Pinpoint the cell where the given text exists, returning its (X, Y) midpoint coordinate. 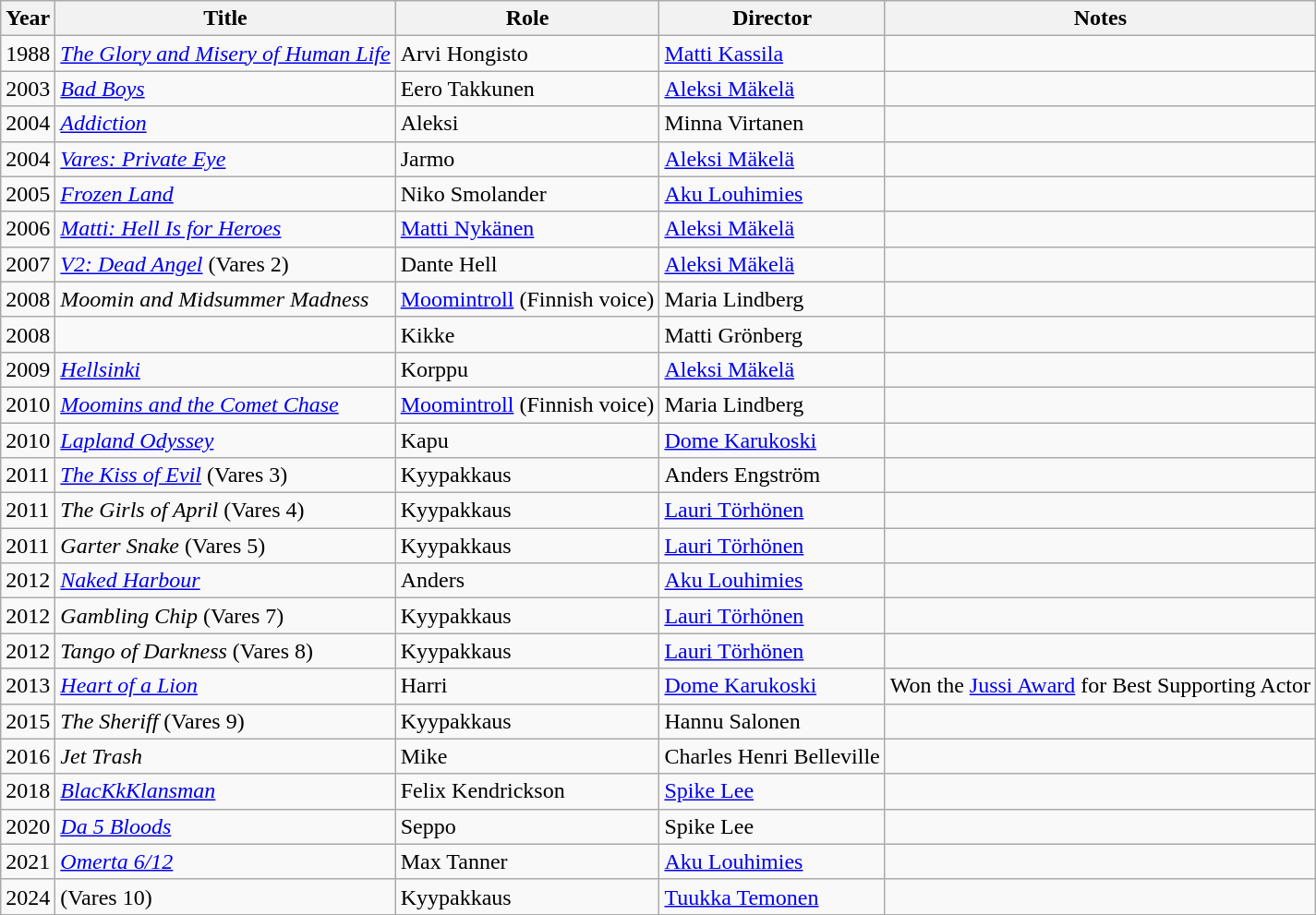
BlacKkKlansman (225, 791)
Tango of Darkness (Vares 8) (225, 651)
Charles Henri Belleville (772, 756)
Matti Grönberg (772, 334)
Frozen Land (225, 194)
Anders Engström (772, 476)
Da 5 Bloods (225, 826)
Gambling Chip (Vares 7) (225, 616)
Heart of a Lion (225, 686)
Jarmo (527, 159)
Matti: Hell Is for Heroes (225, 229)
Max Tanner (527, 861)
Aleksi (527, 124)
Korppu (527, 369)
Minna Virtanen (772, 124)
Felix Kendrickson (527, 791)
(Vares 10) (225, 897)
Arvi Hongisto (527, 54)
Notes (1100, 18)
Kapu (527, 440)
Hannu Salonen (772, 721)
The Girls of April (Vares 4) (225, 511)
Moomins and the Comet Chase (225, 404)
Role (527, 18)
Vares: Private Eye (225, 159)
2021 (28, 861)
Hellsinki (225, 369)
Jet Trash (225, 756)
Eero Takkunen (527, 89)
Year (28, 18)
2018 (28, 791)
Harri (527, 686)
The Glory and Misery of Human Life (225, 54)
The Sheriff (Vares 9) (225, 721)
2006 (28, 229)
Omerta 6/12 (225, 861)
2020 (28, 826)
Tuukka Temonen (772, 897)
Anders (527, 581)
2005 (28, 194)
Title (225, 18)
Director (772, 18)
Niko Smolander (527, 194)
Addiction (225, 124)
2016 (28, 756)
Won the Jussi Award for Best Supporting Actor (1100, 686)
Bad Boys (225, 89)
Matti Kassila (772, 54)
Kikke (527, 334)
2003 (28, 89)
2013 (28, 686)
Matti Nykänen (527, 229)
Dante Hell (527, 264)
2015 (28, 721)
2007 (28, 264)
2024 (28, 897)
Moomin and Midsummer Madness (225, 299)
The Kiss of Evil (Vares 3) (225, 476)
Mike (527, 756)
1988 (28, 54)
2009 (28, 369)
Garter Snake (Vares 5) (225, 546)
Lapland Odyssey (225, 440)
V2: Dead Angel (Vares 2) (225, 264)
Naked Harbour (225, 581)
Seppo (527, 826)
